For the text-containing cell, return its midpoint in (X, Y) coordinate format. 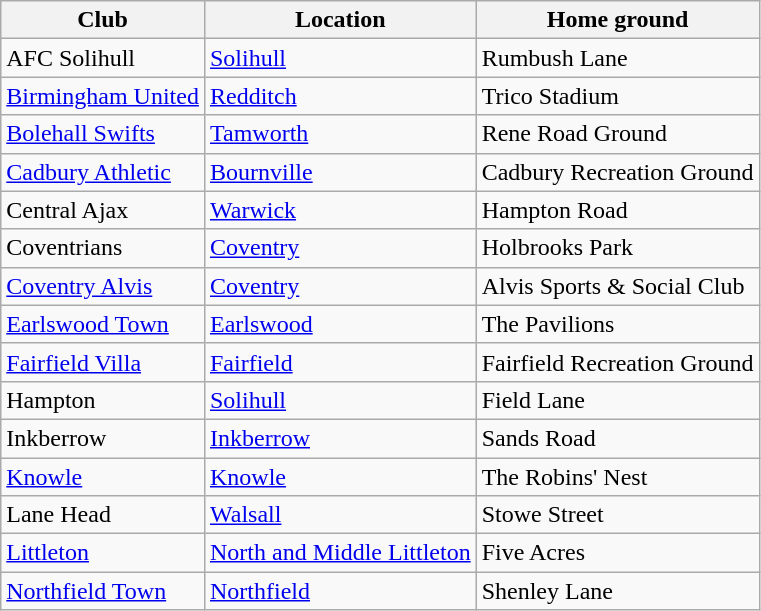
Hampton Road (618, 210)
Rene Road Ground (618, 134)
Cadbury Recreation Ground (618, 172)
The Pavilions (618, 324)
Birmingham United (103, 96)
Coventry Alvis (103, 286)
Fairfield Villa (103, 362)
Walsall (340, 515)
Redditch (340, 96)
Field Lane (618, 400)
Shenley Lane (618, 591)
Warwick (340, 210)
Tamworth (340, 134)
Stowe Street (618, 515)
Sands Road (618, 438)
Hampton (103, 400)
Five Acres (618, 553)
Alvis Sports & Social Club (618, 286)
Bournville (340, 172)
Lane Head (103, 515)
Earlswood (340, 324)
Northfield (340, 591)
Cadbury Athletic (103, 172)
Home ground (618, 20)
Littleton (103, 553)
North and Middle Littleton (340, 553)
Central Ajax (103, 210)
Coventrians (103, 248)
Rumbush Lane (618, 58)
Location (340, 20)
AFC Solihull (103, 58)
Fairfield Recreation Ground (618, 362)
Fairfield (340, 362)
Northfield Town (103, 591)
Trico Stadium (618, 96)
Holbrooks Park (618, 248)
Bolehall Swifts (103, 134)
Earlswood Town (103, 324)
Club (103, 20)
The Robins' Nest (618, 477)
